Determine the (x, y) coordinate at the center of the cell enclosing the given text.  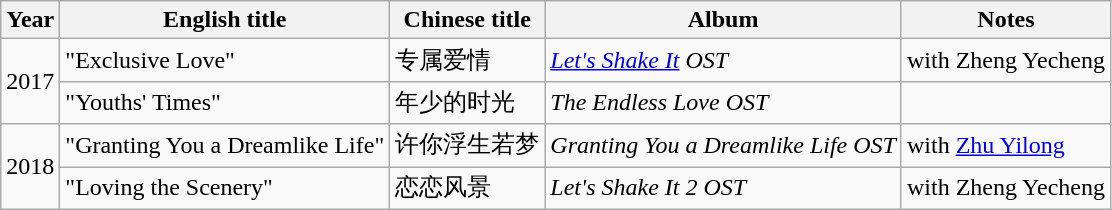
Album (724, 20)
Chinese title (468, 20)
Year (30, 20)
"Youths' Times" (225, 102)
Let's Shake It OST (724, 60)
"Loving the Scenery" (225, 188)
2017 (30, 82)
年少的时光 (468, 102)
with Zhu Yilong (1006, 146)
The Endless Love OST (724, 102)
"Granting You a Dreamlike Life" (225, 146)
"Exclusive Love" (225, 60)
English title (225, 20)
2018 (30, 166)
Let's Shake It 2 OST (724, 188)
Notes (1006, 20)
恋恋风景 (468, 188)
Granting You a Dreamlike Life OST (724, 146)
许你浮生若梦 (468, 146)
专属爱情 (468, 60)
